Return [X, Y] of the center of cell containing provided text 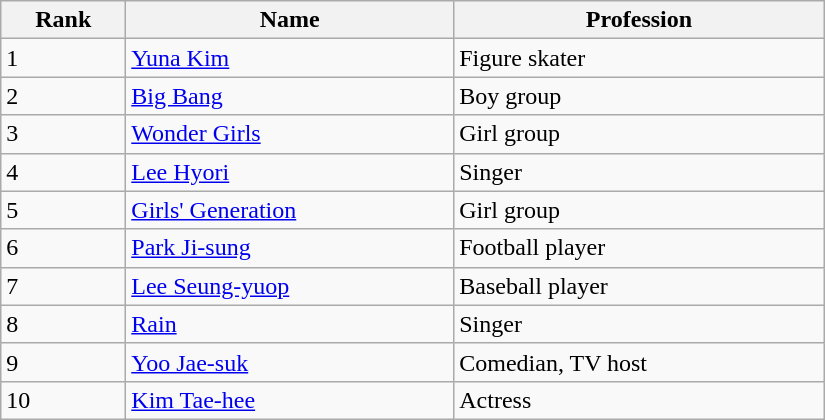
6 [64, 248]
7 [64, 286]
Baseball player [640, 286]
3 [64, 134]
Kim Tae-hee [290, 400]
4 [64, 172]
Big Bang [290, 96]
Boy group [640, 96]
Comedian, TV host [640, 362]
Figure skater [640, 58]
Name [290, 20]
Yuna Kim [290, 58]
5 [64, 210]
Girls' Generation [290, 210]
10 [64, 400]
Profession [640, 20]
8 [64, 324]
Yoo Jae-suk [290, 362]
9 [64, 362]
Actress [640, 400]
Rain [290, 324]
Park Ji-sung [290, 248]
1 [64, 58]
Lee Hyori [290, 172]
Lee Seung-yuop [290, 286]
Wonder Girls [290, 134]
Football player [640, 248]
Rank [64, 20]
2 [64, 96]
